Output the (X, Y) coordinate of the center of the cell containing the given text.  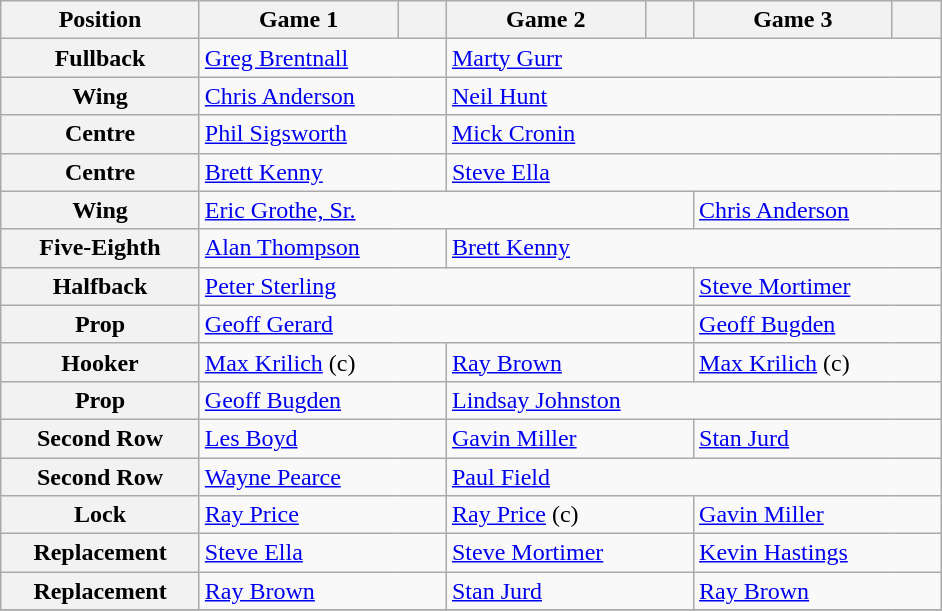
Geoff Gerard (446, 324)
Position (100, 20)
Paul Field (693, 477)
Peter Sterling (446, 286)
Kevin Hastings (818, 553)
Marty Gurr (693, 58)
Ray Price (c) (570, 515)
Hooker (100, 362)
Les Boyd (322, 438)
Neil Hunt (693, 96)
Five-Eighth (100, 248)
Eric Grothe, Sr. (446, 210)
Game 3 (794, 20)
Wayne Pearce (322, 477)
Fullback (100, 58)
Lock (100, 515)
Halfback (100, 286)
Game 1 (298, 20)
Greg Brentnall (322, 58)
Phil Sigsworth (322, 134)
Ray Price (322, 515)
Game 2 (546, 20)
Alan Thompson (322, 248)
Mick Cronin (693, 134)
Lindsay Johnston (693, 400)
